Provide the (X, Y) coordinate of the cell's center where the given text is located.  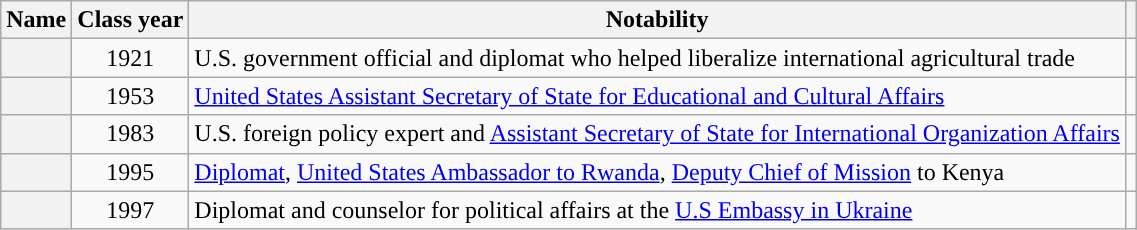
1995 (130, 172)
1953 (130, 96)
Name (36, 20)
U.S. government official and diplomat who helped liberalize international agricultural trade (658, 58)
Diplomat, United States Ambassador to Rwanda, Deputy Chief of Mission to Kenya (658, 172)
Class year (130, 20)
1921 (130, 58)
United States Assistant Secretary of State for Educational and Cultural Affairs (658, 96)
U.S. foreign policy expert and Assistant Secretary of State for International Organization Affairs (658, 134)
Notability (658, 20)
1983 (130, 134)
Diplomat and counselor for political affairs at the U.S Embassy in Ukraine (658, 210)
1997 (130, 210)
